For the text-containing cell, return its midpoint in (X, Y) coordinate format. 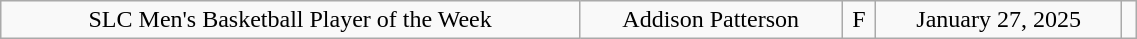
F (859, 20)
SLC Men's Basketball Player of the Week (290, 20)
Addison Patterson (711, 20)
January 27, 2025 (998, 20)
